Return [X, Y] of the center of cell containing provided text 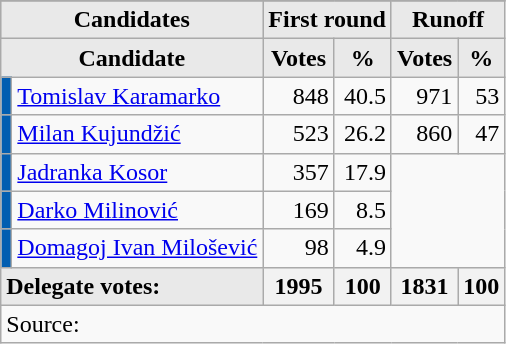
860 [424, 134]
523 [298, 134]
1995 [298, 286]
Source: [253, 324]
Darko Milinović [138, 210]
Tomislav Karamarko [138, 96]
Candidates [132, 20]
8.5 [362, 210]
17.9 [362, 172]
98 [298, 248]
Milan Kujundžić [138, 134]
971 [424, 96]
First round [328, 20]
40.5 [362, 96]
47 [482, 134]
53 [482, 96]
1831 [424, 286]
Jadranka Kosor [138, 172]
4.9 [362, 248]
26.2 [362, 134]
Domagoj Ivan Milošević [138, 248]
Delegate votes: [132, 286]
848 [298, 96]
Candidate [132, 58]
169 [298, 210]
357 [298, 172]
Runoff [448, 20]
